Return [x, y] of the center of cell containing provided text 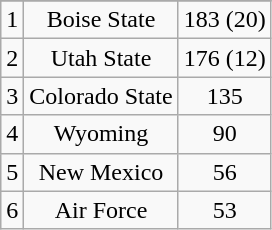
135 [224, 96]
Colorado State [101, 96]
1 [12, 20]
Utah State [101, 58]
Boise State [101, 20]
3 [12, 96]
90 [224, 134]
183 (20) [224, 20]
New Mexico [101, 172]
2 [12, 58]
6 [12, 210]
176 (12) [224, 58]
5 [12, 172]
53 [224, 210]
Wyoming [101, 134]
Air Force [101, 210]
4 [12, 134]
56 [224, 172]
